Search for the cell housing the specified text and yield its (x, y) center coordinate. 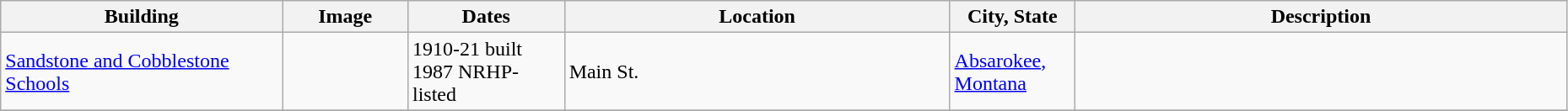
Description (1321, 17)
Main St. (757, 71)
Dates (486, 17)
City, State (1012, 17)
Building (142, 17)
Image (346, 17)
Absarokee, Montana (1012, 71)
Sandstone and Cobblestone Schools (142, 71)
Location (757, 17)
1910-21 built1987 NRHP-listed (486, 71)
